Detect which cell encompasses the target text, then output its (X, Y) center coordinate. 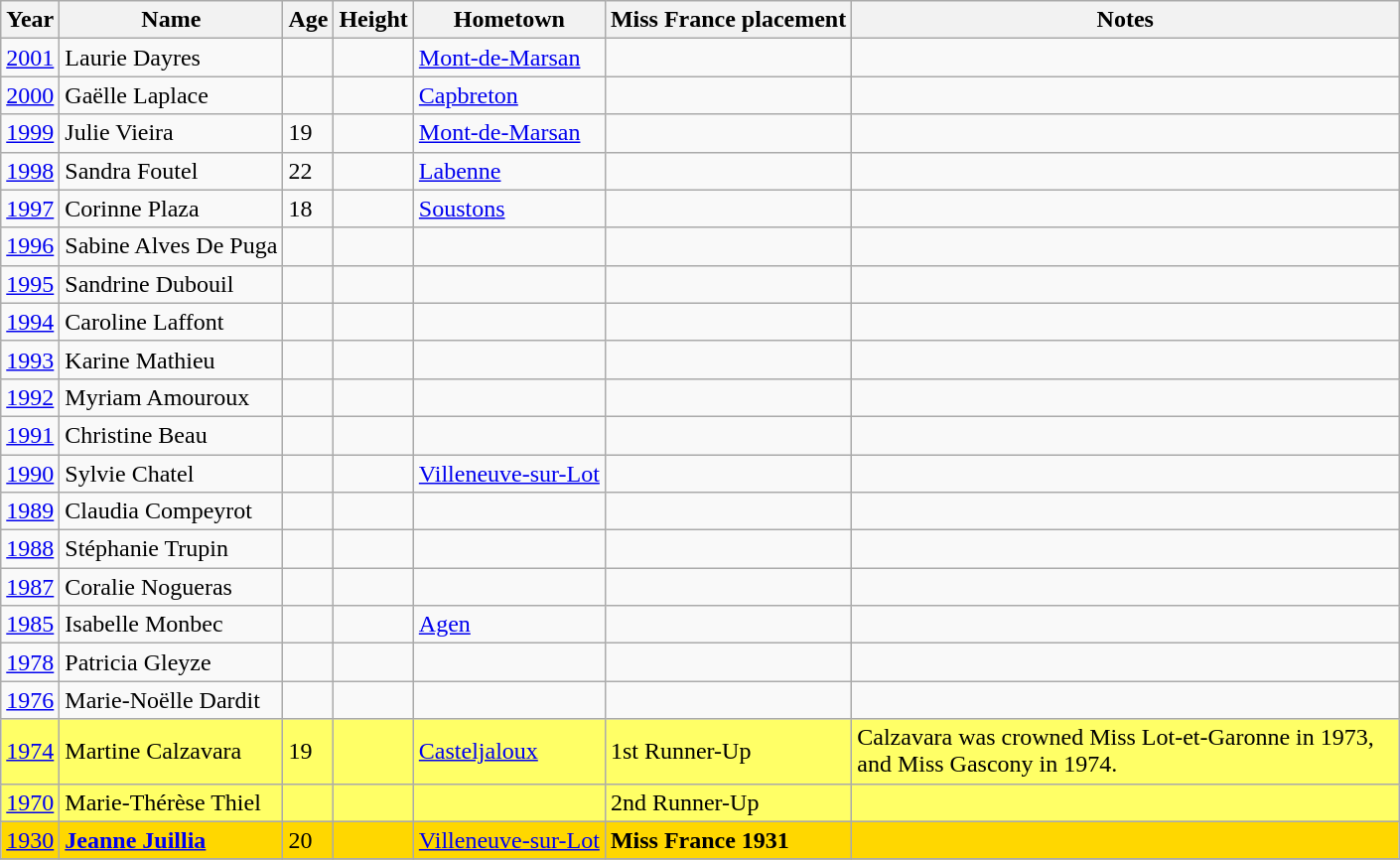
1996 (30, 246)
22 (308, 171)
Corinne Plaza (171, 209)
1985 (30, 625)
Martine Calzavara (171, 751)
1992 (30, 397)
Capbreton (508, 95)
2001 (30, 58)
Myriam Amouroux (171, 397)
Age (308, 20)
Christine Beau (171, 435)
Stéphanie Trupin (171, 549)
Marie-Noëlle Dardit (171, 700)
2nd Runner-Up (728, 802)
Sabine Alves De Puga (171, 246)
Soustons (508, 209)
Agen (508, 625)
1989 (30, 511)
1974 (30, 751)
Notes (1126, 20)
1990 (30, 474)
1994 (30, 322)
1930 (30, 840)
Sylvie Chatel (171, 474)
1987 (30, 587)
Labenne (508, 171)
Gaëlle Laplace (171, 95)
Name (171, 20)
1997 (30, 209)
Height (373, 20)
Casteljaloux (508, 751)
Julie Vieira (171, 133)
1995 (30, 284)
Caroline Laffont (171, 322)
Miss France 1931 (728, 840)
Year (30, 20)
Isabelle Monbec (171, 625)
Coralie Nogueras (171, 587)
1970 (30, 802)
Miss France placement (728, 20)
Patricia Gleyze (171, 662)
Hometown (508, 20)
Sandrine Dubouil (171, 284)
Sandra Foutel (171, 171)
Jeanne Juillia (171, 840)
Calzavara was crowned Miss Lot-et-Garonne in 1973, and Miss Gascony in 1974. (1126, 751)
1998 (30, 171)
1991 (30, 435)
Claudia Compeyrot (171, 511)
Marie-Thérèse Thiel (171, 802)
1988 (30, 549)
18 (308, 209)
1st Runner-Up (728, 751)
1999 (30, 133)
Laurie Dayres (171, 58)
1993 (30, 359)
Karine Mathieu (171, 359)
20 (308, 840)
1978 (30, 662)
1976 (30, 700)
2000 (30, 95)
